Scan for the cell matching the given text and deliver its [X, Y] coordinate at center. 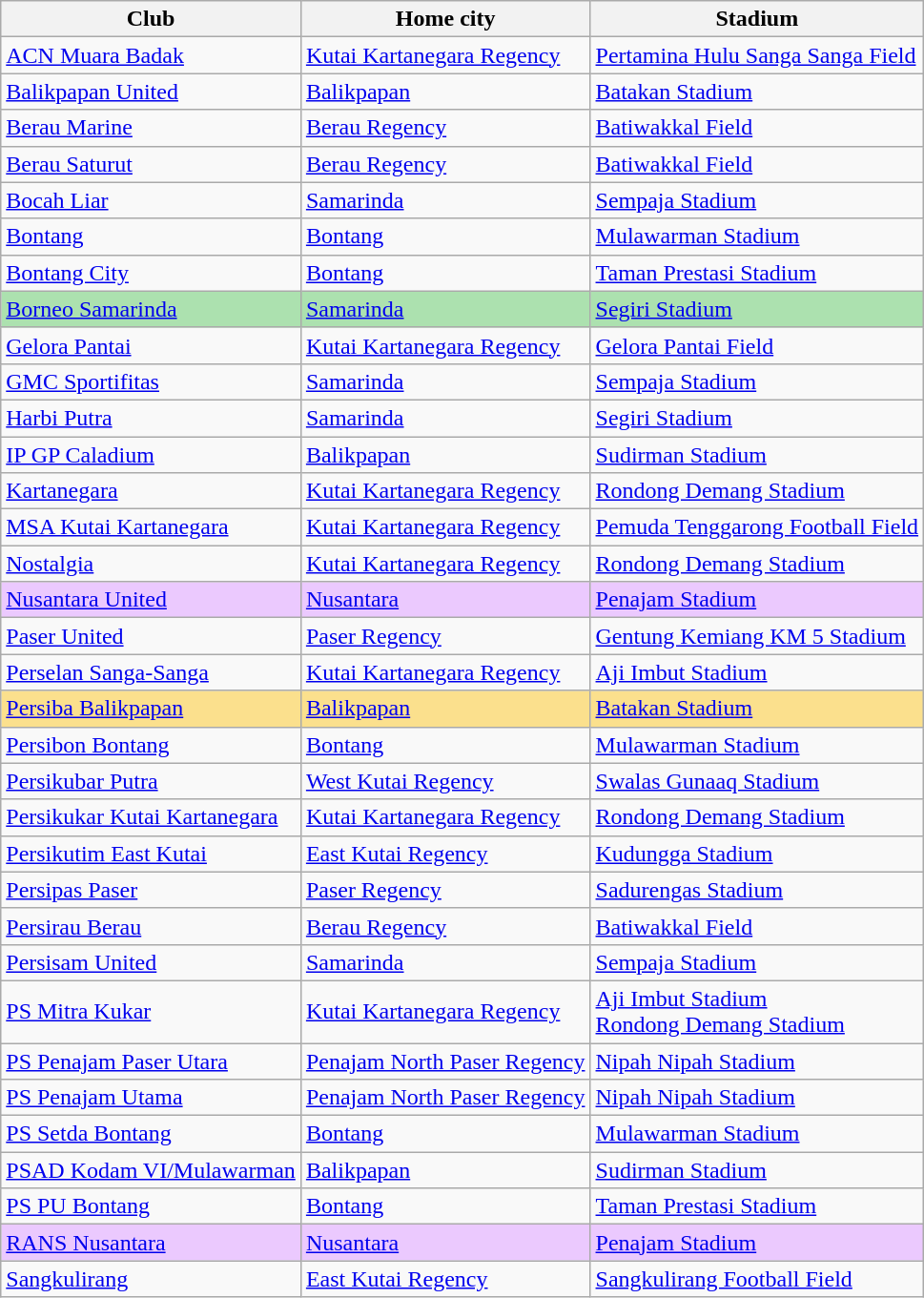
Gentung Kemiang KM 5 Stadium [757, 636]
Persiba Balikpapan [151, 709]
Gelora Pantai Field [757, 345]
Stadium [757, 19]
Nusantara United [151, 600]
Persisam United [151, 962]
PS Penajam Utama [151, 1098]
Persirau Berau [151, 926]
Persibon Bontang [151, 745]
Paser United [151, 636]
PS Penajam Paser Utara [151, 1061]
Pemuda Tenggarong Football Field [757, 527]
ACN Muara Badak [151, 55]
Berau Marine [151, 128]
GMC Sportifitas [151, 381]
Pertamina Hulu Sanga Sanga Field [757, 55]
Bontang City [151, 273]
Nostalgia [151, 564]
Persipas Paser [151, 890]
Berau Saturut [151, 164]
Gelora Pantai [151, 345]
West Kutai Regency [445, 781]
Kudungga Stadium [757, 854]
Aji Imbut StadiumRondong Demang Stadium [757, 1011]
Aji Imbut Stadium [757, 672]
Sadurengas Stadium [757, 890]
Balikpapan United [151, 92]
PSAD Kodam VI/Mulawarman [151, 1170]
IP GP Caladium [151, 455]
Perselan Sanga-Sanga [151, 672]
Borneo Samarinda [151, 309]
RANS Nusantara [151, 1243]
Kartanegara [151, 491]
Swalas Gunaaq Stadium [757, 781]
PS PU Bontang [151, 1206]
Persikutim East Kutai [151, 854]
Home city [445, 19]
Bocah Liar [151, 200]
Sangkulirang Football Field [757, 1279]
PS Mitra Kukar [151, 1011]
Harbi Putra [151, 418]
Persikubar Putra [151, 781]
Sangkulirang [151, 1279]
Persikukar Kutai Kartanegara [151, 817]
Club [151, 19]
MSA Kutai Kartanegara [151, 527]
PS Setda Bontang [151, 1134]
